Scan for the cell matching the given text and deliver its (X, Y) coordinate at center. 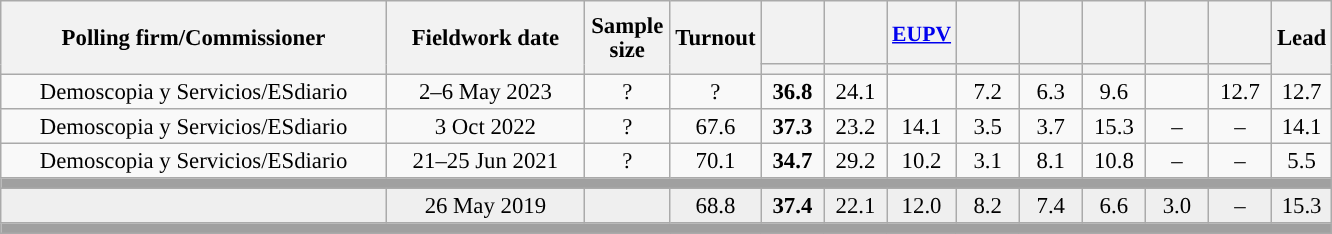
Lead (1302, 38)
70.1 (716, 162)
34.7 (792, 162)
21–25 Jun 2021 (485, 162)
7.4 (1050, 206)
22.1 (856, 206)
29.2 (856, 162)
3.1 (988, 162)
5.5 (1302, 162)
23.2 (856, 126)
67.6 (716, 126)
37.4 (792, 206)
8.1 (1050, 162)
8.2 (988, 206)
68.8 (716, 206)
Polling firm/Commissioner (194, 38)
12.0 (922, 206)
3 Oct 2022 (485, 126)
24.1 (856, 92)
36.8 (792, 92)
3.5 (988, 126)
6.3 (1050, 92)
Fieldwork date (485, 38)
9.6 (1114, 92)
EUPV (922, 32)
2–6 May 2023 (485, 92)
Turnout (716, 38)
7.2 (988, 92)
26 May 2019 (485, 206)
6.6 (1114, 206)
3.0 (1176, 206)
10.2 (922, 162)
Sample size (627, 38)
3.7 (1050, 126)
37.3 (792, 126)
10.8 (1114, 162)
